Scan for the cell matching the given text and deliver its (X, Y) coordinate at center. 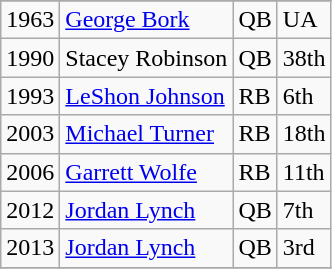
18th (304, 134)
2006 (30, 172)
Michael Turner (146, 134)
1993 (30, 96)
3rd (304, 248)
2012 (30, 210)
11th (304, 172)
6th (304, 96)
Stacey Robinson (146, 58)
38th (304, 58)
2013 (30, 248)
Garrett Wolfe (146, 172)
LeShon Johnson (146, 96)
2003 (30, 134)
7th (304, 210)
1990 (30, 58)
George Bork (146, 20)
1963 (30, 20)
UA (304, 20)
